Capture the cell that displays the provided text and extract its (X, Y) central coordinate. 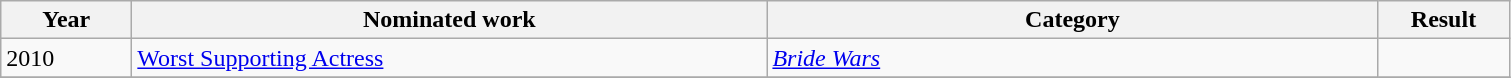
2010 (66, 58)
Result (1444, 20)
Category (1072, 20)
Bride Wars (1072, 58)
Year (66, 20)
Worst Supporting Actress (450, 58)
Nominated work (450, 20)
